Detect which cell encompasses the target text, then output its (x, y) center coordinate. 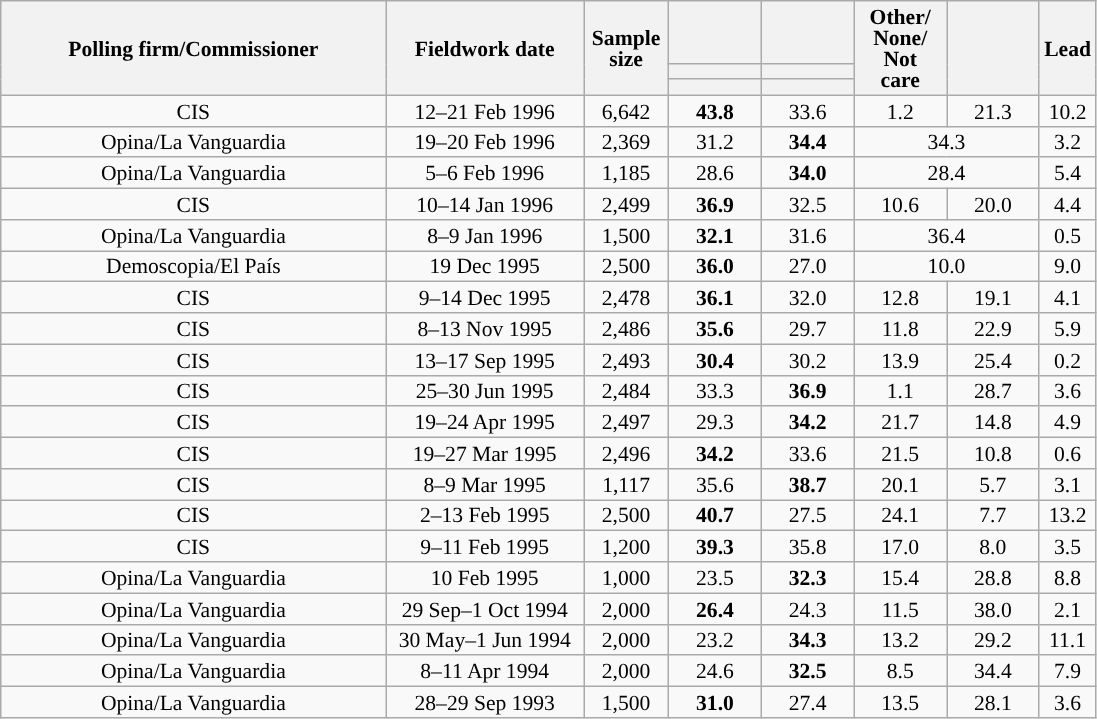
3.5 (1068, 546)
23.2 (716, 640)
10.8 (992, 454)
21.3 (992, 110)
4.1 (1068, 298)
8.8 (1068, 578)
3.1 (1068, 484)
31.0 (716, 702)
11.5 (900, 608)
31.6 (808, 236)
Other/None/Notcare (900, 48)
Lead (1068, 48)
7.7 (992, 516)
19 Dec 1995 (485, 266)
23.5 (716, 578)
2,369 (626, 142)
7.9 (1068, 672)
Demoscopia/El País (194, 266)
12–21 Feb 1996 (485, 110)
8.5 (900, 672)
1,117 (626, 484)
22.9 (992, 328)
34.0 (808, 174)
2.1 (1068, 608)
6,642 (626, 110)
17.0 (900, 546)
8–9 Mar 1995 (485, 484)
24.1 (900, 516)
21.5 (900, 454)
29.3 (716, 422)
13.5 (900, 702)
25.4 (992, 360)
29.7 (808, 328)
19–24 Apr 1995 (485, 422)
40.7 (716, 516)
11.1 (1068, 640)
5.9 (1068, 328)
19–20 Feb 1996 (485, 142)
29 Sep–1 Oct 1994 (485, 608)
2,478 (626, 298)
1.1 (900, 390)
24.3 (808, 608)
25–30 Jun 1995 (485, 390)
19–27 Mar 1995 (485, 454)
38.7 (808, 484)
27.5 (808, 516)
27.4 (808, 702)
3.2 (1068, 142)
20.0 (992, 204)
2,486 (626, 328)
20.1 (900, 484)
28.4 (946, 174)
36.1 (716, 298)
28.8 (992, 578)
28.7 (992, 390)
12.8 (900, 298)
36.4 (946, 236)
35.8 (808, 546)
30.2 (808, 360)
9–11 Feb 1995 (485, 546)
26.4 (716, 608)
Fieldwork date (485, 48)
2–13 Feb 1995 (485, 516)
5.4 (1068, 174)
39.3 (716, 546)
9.0 (1068, 266)
10.0 (946, 266)
Polling firm/Commissioner (194, 48)
1,000 (626, 578)
30 May–1 Jun 1994 (485, 640)
2,499 (626, 204)
38.0 (992, 608)
32.1 (716, 236)
29.2 (992, 640)
1,185 (626, 174)
28–29 Sep 1993 (485, 702)
32.3 (808, 578)
1,200 (626, 546)
1.2 (900, 110)
28.1 (992, 702)
10.2 (1068, 110)
9–14 Dec 1995 (485, 298)
8–9 Jan 1996 (485, 236)
27.0 (808, 266)
2,496 (626, 454)
2,493 (626, 360)
21.7 (900, 422)
8.0 (992, 546)
36.0 (716, 266)
0.2 (1068, 360)
11.8 (900, 328)
14.8 (992, 422)
8–11 Apr 1994 (485, 672)
28.6 (716, 174)
8–13 Nov 1995 (485, 328)
10–14 Jan 1996 (485, 204)
0.6 (1068, 454)
5–6 Feb 1996 (485, 174)
Sample size (626, 48)
10 Feb 1995 (485, 578)
2,484 (626, 390)
19.1 (992, 298)
5.7 (992, 484)
10.6 (900, 204)
4.9 (1068, 422)
43.8 (716, 110)
13–17 Sep 1995 (485, 360)
2,497 (626, 422)
13.9 (900, 360)
15.4 (900, 578)
24.6 (716, 672)
32.0 (808, 298)
33.3 (716, 390)
30.4 (716, 360)
0.5 (1068, 236)
31.2 (716, 142)
4.4 (1068, 204)
